Extract the (X, Y) coordinate from the center of the cell holding the provided text.  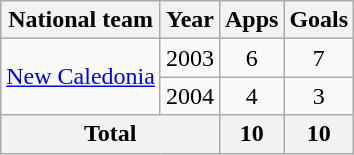
2004 (190, 96)
2003 (190, 58)
New Caledonia (81, 77)
Goals (319, 20)
Year (190, 20)
National team (81, 20)
4 (251, 96)
Apps (251, 20)
Total (110, 134)
3 (319, 96)
6 (251, 58)
7 (319, 58)
